Capture the cell that displays the provided text and extract its (X, Y) central coordinate. 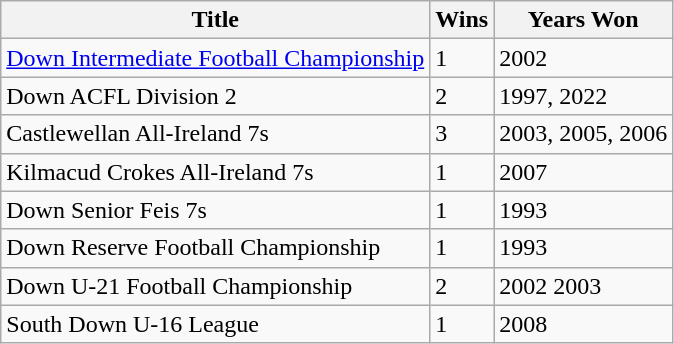
Down Senior Feis 7s (216, 210)
1997, 2022 (584, 96)
Wins (462, 20)
Kilmacud Crokes All-Ireland 7s (216, 172)
Years Won (584, 20)
Down Intermediate Football Championship (216, 58)
2003, 2005, 2006 (584, 134)
Down Reserve Football Championship (216, 248)
Castlewellan All-Ireland 7s (216, 134)
Down U-21 Football Championship (216, 286)
3 (462, 134)
Down ACFL Division 2 (216, 96)
South Down U-16 League (216, 324)
2002 (584, 58)
2002 2003 (584, 286)
2007 (584, 172)
Title (216, 20)
2008 (584, 324)
